Identify which cell holds the provided text, then report its (X, Y) central coordinate. 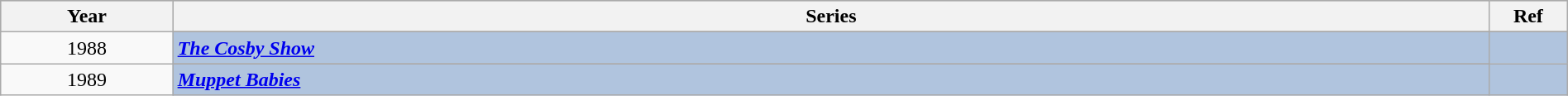
The Cosby Show (830, 48)
Year (87, 17)
Muppet Babies (830, 79)
Series (830, 17)
1988 (87, 48)
1989 (87, 79)
Ref (1528, 17)
